Search for the cell housing the specified text and yield its (X, Y) center coordinate. 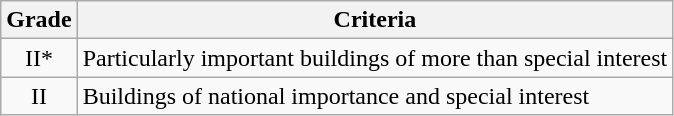
Grade (39, 20)
Criteria (375, 20)
Buildings of national importance and special interest (375, 96)
Particularly important buildings of more than special interest (375, 58)
II* (39, 58)
II (39, 96)
